Locate the cell with the specified text and output its (X, Y) center coordinate. 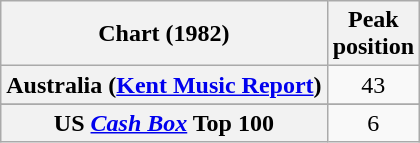
Peakposition (373, 34)
Chart (1982) (164, 34)
Australia (Kent Music Report) (164, 85)
6 (373, 123)
US Cash Box Top 100 (164, 123)
43 (373, 85)
